Capture the cell that displays the provided text and extract its [x, y] central coordinate. 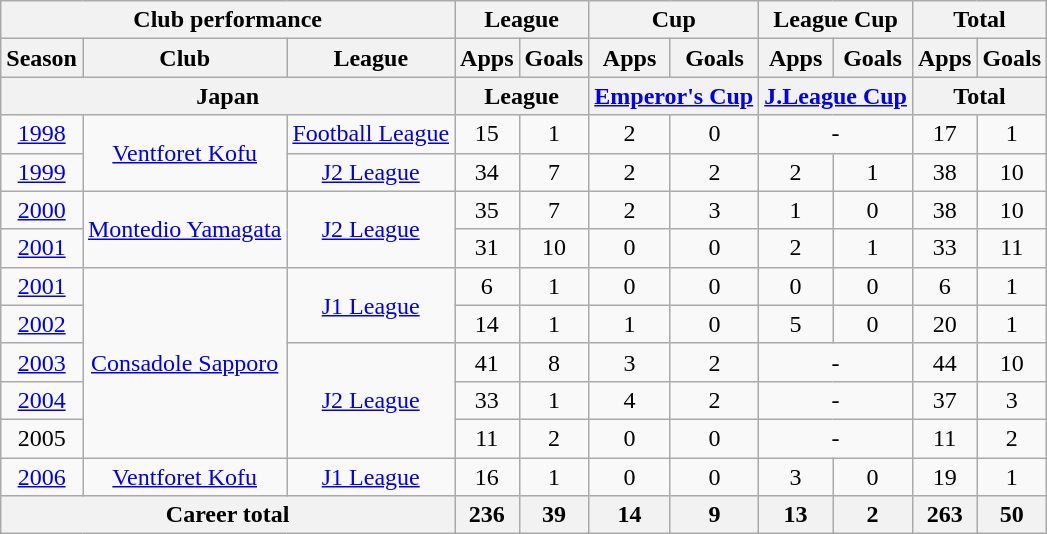
17 [944, 134]
Emperor's Cup [674, 96]
Montedio Yamagata [184, 229]
4 [630, 400]
2000 [42, 210]
Consadole Sapporo [184, 362]
236 [487, 515]
31 [487, 248]
Club [184, 58]
1999 [42, 172]
2002 [42, 324]
Football League [371, 134]
263 [944, 515]
15 [487, 134]
2005 [42, 438]
19 [944, 477]
2004 [42, 400]
34 [487, 172]
41 [487, 362]
Season [42, 58]
37 [944, 400]
5 [796, 324]
Career total [228, 515]
2006 [42, 477]
9 [714, 515]
J.League Cup [836, 96]
2003 [42, 362]
1998 [42, 134]
39 [554, 515]
8 [554, 362]
Cup [674, 20]
44 [944, 362]
35 [487, 210]
50 [1012, 515]
16 [487, 477]
League Cup [836, 20]
Club performance [228, 20]
13 [796, 515]
20 [944, 324]
Japan [228, 96]
